Return [X, Y] of the center of cell containing provided text 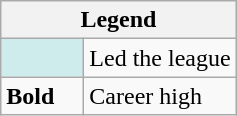
Led the league [160, 58]
Career high [160, 96]
Legend [118, 20]
Bold [42, 96]
